Scan for the cell matching the given text and deliver its (X, Y) coordinate at center. 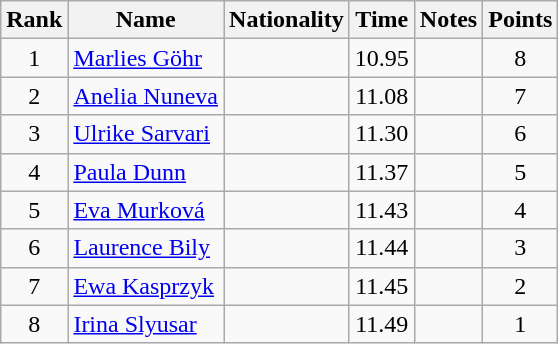
11.43 (382, 210)
Marlies Göhr (146, 58)
Nationality (287, 20)
Laurence Bily (146, 248)
Eva Murková (146, 210)
Points (520, 20)
11.49 (382, 324)
Ewa Kasprzyk (146, 286)
11.45 (382, 286)
10.95 (382, 58)
Irina Slyusar (146, 324)
11.08 (382, 96)
Time (382, 20)
Anelia Nuneva (146, 96)
Ulrike Sarvari (146, 134)
Notes (448, 20)
11.44 (382, 248)
Rank (34, 20)
Paula Dunn (146, 172)
11.30 (382, 134)
Name (146, 20)
11.37 (382, 172)
